Identify which cell holds the provided text, then report its (X, Y) central coordinate. 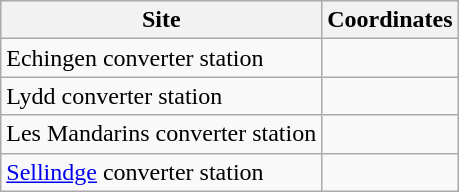
Site (162, 20)
Lydd converter station (162, 96)
Echingen converter station (162, 58)
Sellindge converter station (162, 172)
Coordinates (390, 20)
Les Mandarins converter station (162, 134)
